Return [X, Y] of the center of cell containing provided text 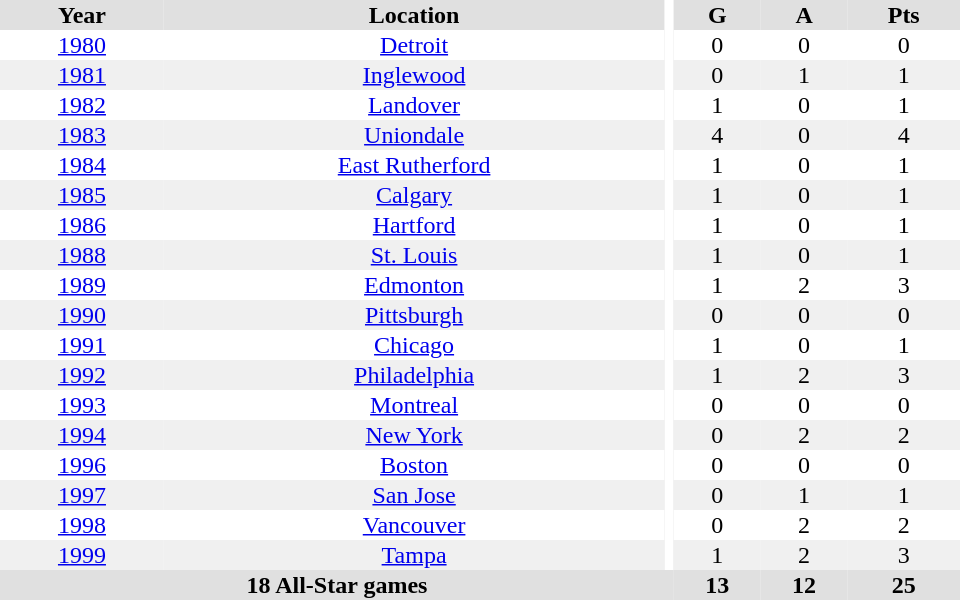
1981 [82, 75]
Chicago [414, 345]
Tampa [414, 555]
1996 [82, 465]
1993 [82, 405]
12 [804, 585]
Landover [414, 105]
1988 [82, 255]
Hartford [414, 225]
1991 [82, 345]
Uniondale [414, 135]
Detroit [414, 45]
A [804, 15]
1980 [82, 45]
Vancouver [414, 525]
1982 [82, 105]
1983 [82, 135]
New York [414, 435]
1997 [82, 495]
Philadelphia [414, 375]
1989 [82, 285]
1998 [82, 525]
1992 [82, 375]
Montreal [414, 405]
Edmonton [414, 285]
1984 [82, 165]
1990 [82, 315]
G [718, 15]
13 [718, 585]
Calgary [414, 195]
1986 [82, 225]
1999 [82, 555]
25 [904, 585]
1985 [82, 195]
Year [82, 15]
Boston [414, 465]
18 All-Star games [337, 585]
Pts [904, 15]
St. Louis [414, 255]
East Rutherford [414, 165]
Inglewood [414, 75]
San Jose [414, 495]
Pittsburgh [414, 315]
1994 [82, 435]
Location [414, 15]
